Output the (x, y) coordinate of the center of the cell containing the given text.  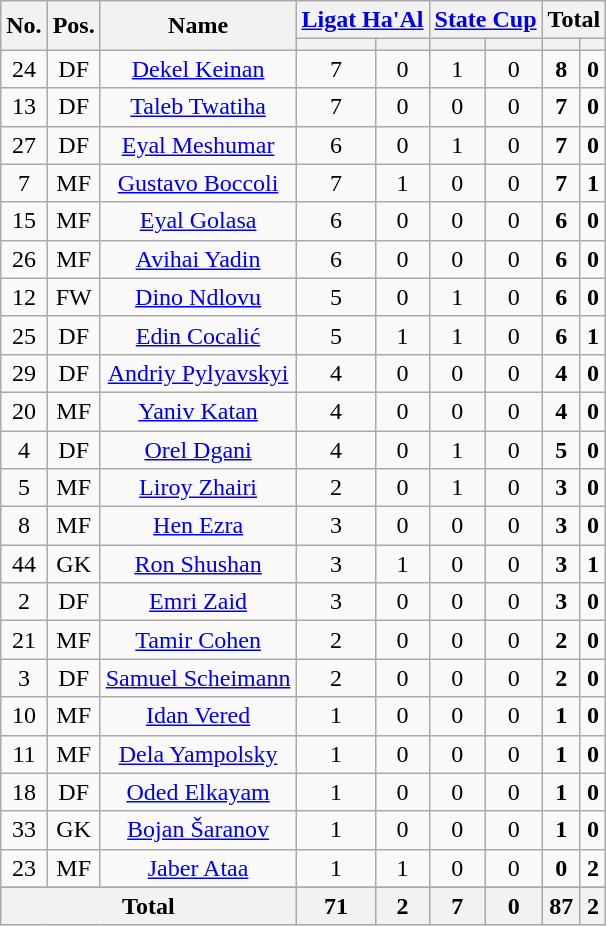
Dekel Keinan (198, 69)
21 (24, 640)
24 (24, 69)
Idan Vered (198, 716)
Bojan Šaranov (198, 830)
Gustavo Boccoli (198, 183)
71 (336, 906)
Yaniv Katan (198, 411)
State Cup (486, 20)
10 (24, 716)
Eyal Golasa (198, 221)
FW (74, 297)
11 (24, 754)
Dela Yampolsky (198, 754)
Jaber Ataa (198, 868)
18 (24, 792)
33 (24, 830)
Oded Elkayam (198, 792)
27 (24, 145)
25 (24, 335)
Ron Shushan (198, 564)
Eyal Meshumar (198, 145)
Orel Dgani (198, 449)
Dino Ndlovu (198, 297)
No. (24, 26)
Liroy Zhairi (198, 488)
Tamir Cohen (198, 640)
12 (24, 297)
Avihai Yadin (198, 259)
15 (24, 221)
Pos. (74, 26)
23 (24, 868)
20 (24, 411)
13 (24, 107)
Edin Cocalić (198, 335)
Taleb Twatiha (198, 107)
Andriy Pylyavskyi (198, 373)
Ligat Ha'Al (362, 20)
87 (561, 906)
44 (24, 564)
26 (24, 259)
29 (24, 373)
Name (198, 26)
Samuel Scheimann (198, 678)
Emri Zaid (198, 602)
Hen Ezra (198, 526)
